Locate the cell with the specified text and output its [X, Y] center coordinate. 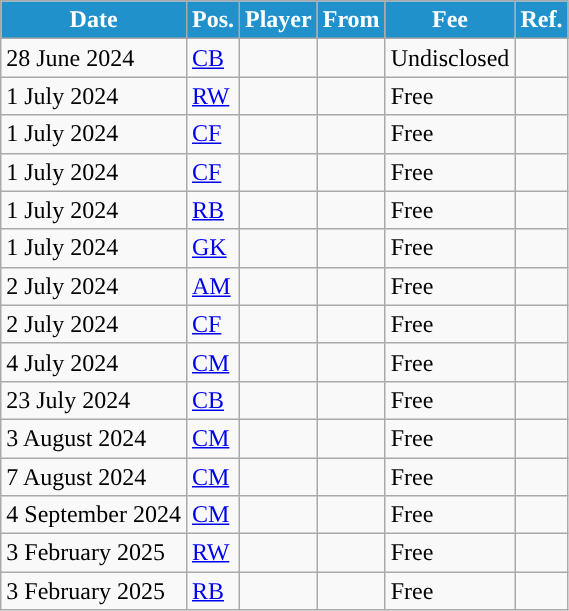
Fee [450, 20]
Undisclosed [450, 58]
3 August 2024 [94, 438]
Player [279, 20]
Pos. [212, 20]
GK [212, 248]
23 July 2024 [94, 400]
From [351, 20]
4 September 2024 [94, 515]
7 August 2024 [94, 477]
Ref. [542, 20]
AM [212, 286]
Date [94, 20]
4 July 2024 [94, 362]
28 June 2024 [94, 58]
